Output the [X, Y] coordinate of the center of the cell containing the given text.  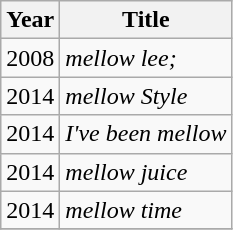
Title [146, 20]
mellow juice [146, 172]
2008 [30, 58]
I've been mellow [146, 134]
Year [30, 20]
mellow Style [146, 96]
mellow lee; [146, 58]
mellow time [146, 210]
